Scan for the cell matching the given text and deliver its (x, y) coordinate at center. 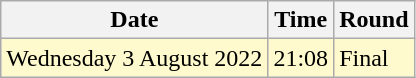
Wednesday 3 August 2022 (134, 58)
Round (374, 20)
Final (374, 58)
Date (134, 20)
Time (301, 20)
21:08 (301, 58)
